Capture the cell that displays the provided text and extract its [X, Y] central coordinate. 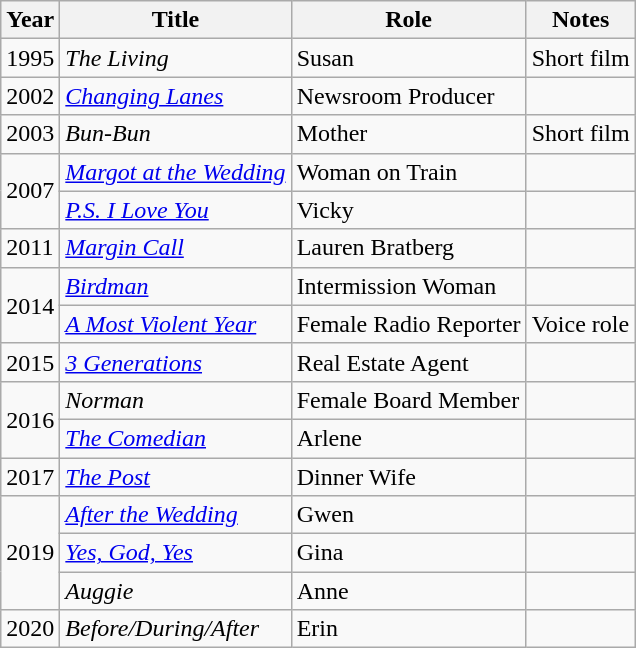
2017 [30, 477]
Gina [408, 553]
Intermission Woman [408, 286]
Erin [408, 629]
2007 [30, 191]
Birdman [176, 286]
1995 [30, 58]
P.S. I Love You [176, 210]
2011 [30, 248]
The Comedian [176, 438]
Gwen [408, 515]
Arlene [408, 438]
Changing Lanes [176, 96]
Year [30, 20]
Newsroom Producer [408, 96]
2016 [30, 419]
Bun-Bun [176, 134]
2014 [30, 305]
2003 [30, 134]
Title [176, 20]
Notes [580, 20]
After the Wedding [176, 515]
Dinner Wife [408, 477]
Voice role [580, 324]
3 Generations [176, 362]
Woman on Train [408, 172]
The Post [176, 477]
2019 [30, 553]
Susan [408, 58]
2002 [30, 96]
Norman [176, 400]
Mother [408, 134]
Margin Call [176, 248]
A Most Violent Year [176, 324]
Real Estate Agent [408, 362]
Margot at the Wedding [176, 172]
Anne [408, 591]
Vicky [408, 210]
2015 [30, 362]
Before/During/After [176, 629]
2020 [30, 629]
Female Radio Reporter [408, 324]
Role [408, 20]
Auggie [176, 591]
The Living [176, 58]
Female Board Member [408, 400]
Yes, God, Yes [176, 553]
Lauren Bratberg [408, 248]
